Identify which cell holds the provided text, then report its [X, Y] central coordinate. 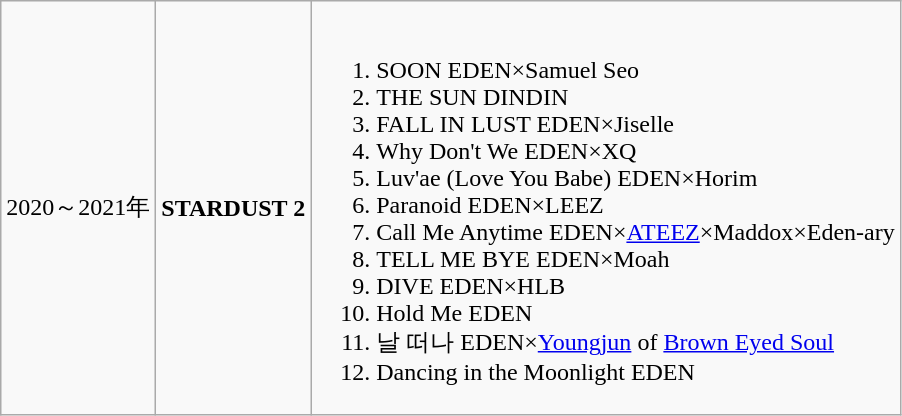
2020～2021年 [78, 208]
STARDUST 2 [234, 208]
